Find where the given text appears and provide that cell's center as (x, y) coordinate. 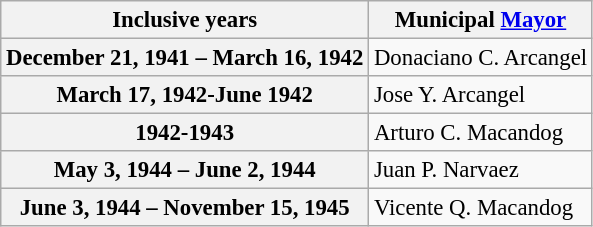
Juan P. Narvaez (481, 170)
Municipal Mayor (481, 20)
Inclusive years (185, 20)
December 21, 1941 – March 16, 1942 (185, 58)
May 3, 1944 – June 2, 1944 (185, 170)
Jose Y. Arcangel (481, 95)
1942-1943 (185, 133)
June 3, 1944 – November 15, 1945 (185, 208)
March 17, 1942-June 1942 (185, 95)
Arturo C. Macandog (481, 133)
Vicente Q. Macandog (481, 208)
Donaciano C. Arcangel (481, 58)
